For the text-containing cell, return its midpoint in (x, y) coordinate format. 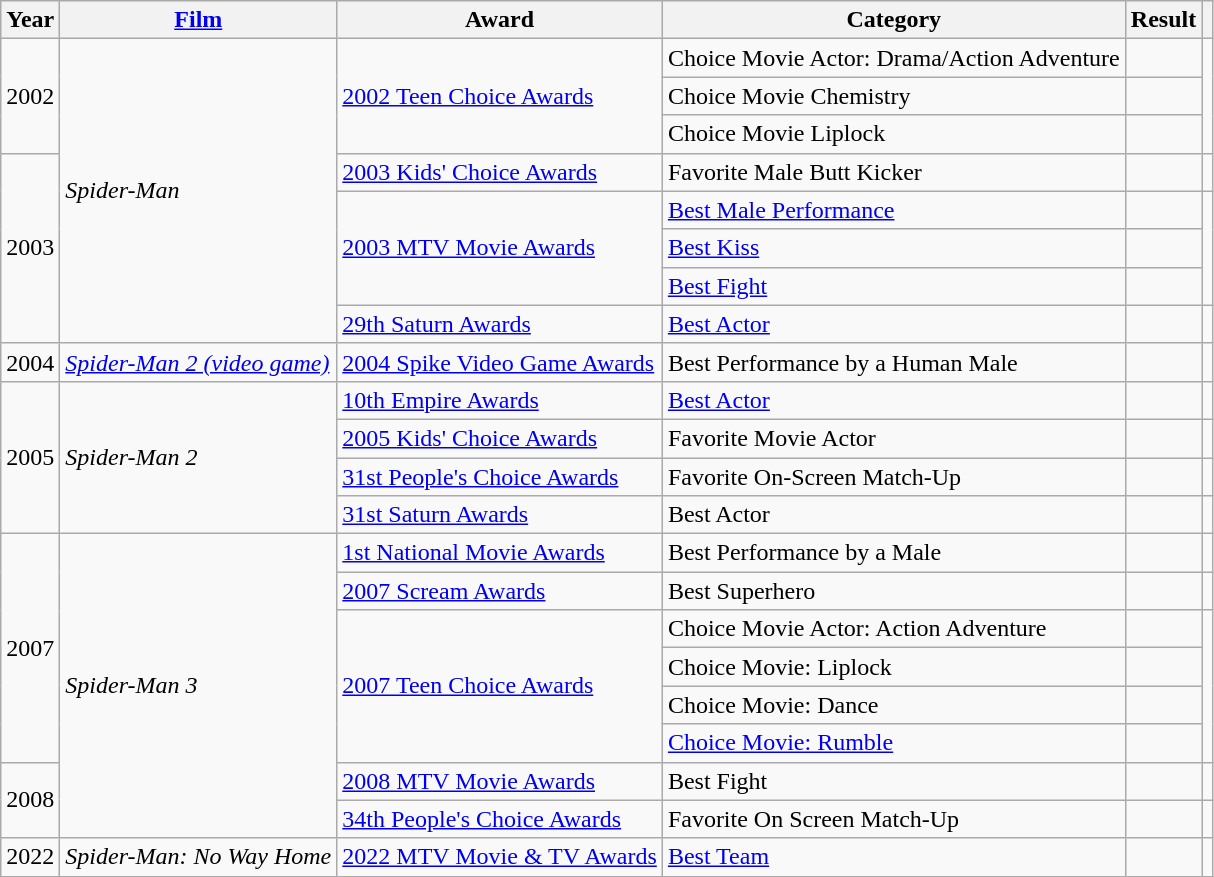
Favorite On-Screen Match-Up (894, 477)
2007 (30, 648)
Choice Movie: Rumble (894, 743)
Choice Movie Actor: Action Adventure (894, 629)
2003 MTV Movie Awards (500, 248)
Choice Movie Liplock (894, 134)
2004 Spike Video Game Awards (500, 362)
2007 Scream Awards (500, 591)
Spider-Man 2 (198, 457)
2022 MTV Movie & TV Awards (500, 857)
2002 (30, 96)
Choice Movie Actor: Drama/Action Adventure (894, 58)
Film (198, 20)
Award (500, 20)
34th People's Choice Awards (500, 819)
Best Kiss (894, 248)
Choice Movie Chemistry (894, 96)
Spider-Man (198, 191)
2008 (30, 800)
Result (1163, 20)
31st Saturn Awards (500, 515)
Favorite Movie Actor (894, 438)
Choice Movie: Liplock (894, 667)
2007 Teen Choice Awards (500, 686)
2002 Teen Choice Awards (500, 96)
2005 (30, 457)
2003 Kids' Choice Awards (500, 172)
Spider-Man 2 (video game) (198, 362)
2005 Kids' Choice Awards (500, 438)
Best Performance by a Human Male (894, 362)
2004 (30, 362)
31st People's Choice Awards (500, 477)
2008 MTV Movie Awards (500, 781)
Best Performance by a Male (894, 553)
Best Team (894, 857)
10th Empire Awards (500, 400)
Best Male Performance (894, 210)
Choice Movie: Dance (894, 705)
Spider-Man: No Way Home (198, 857)
2003 (30, 248)
2022 (30, 857)
Category (894, 20)
1st National Movie Awards (500, 553)
Favorite On Screen Match-Up (894, 819)
Spider-Man 3 (198, 686)
Favorite Male Butt Kicker (894, 172)
Best Superhero (894, 591)
29th Saturn Awards (500, 324)
Year (30, 20)
